Detect which cell encompasses the target text, then output its (x, y) center coordinate. 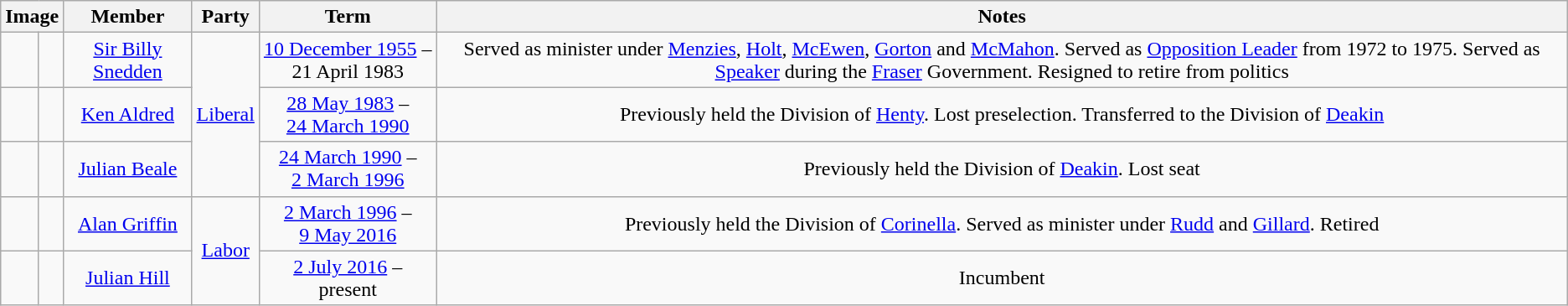
Alan Griffin (127, 223)
Previously held the Division of Corinella. Served as minister under Rudd and Gillard. Retired (1002, 223)
2 July 2016 –present (348, 278)
Image (32, 17)
Labor (225, 251)
Term (348, 17)
Incumbent (1002, 278)
2 March 1996 –9 May 2016 (348, 223)
10 December 1955 –21 April 1983 (348, 60)
28 May 1983 –24 March 1990 (348, 114)
Liberal (225, 114)
Julian Hill (127, 278)
Party (225, 17)
Previously held the Division of Deakin. Lost seat (1002, 169)
Ken Aldred (127, 114)
Julian Beale (127, 169)
Sir Billy Snedden (127, 60)
Member (127, 17)
Notes (1002, 17)
Previously held the Division of Henty. Lost preselection. Transferred to the Division of Deakin (1002, 114)
24 March 1990 –2 March 1996 (348, 169)
